Return the (X, Y) coordinate for the center point of the cell that contains the specified text.  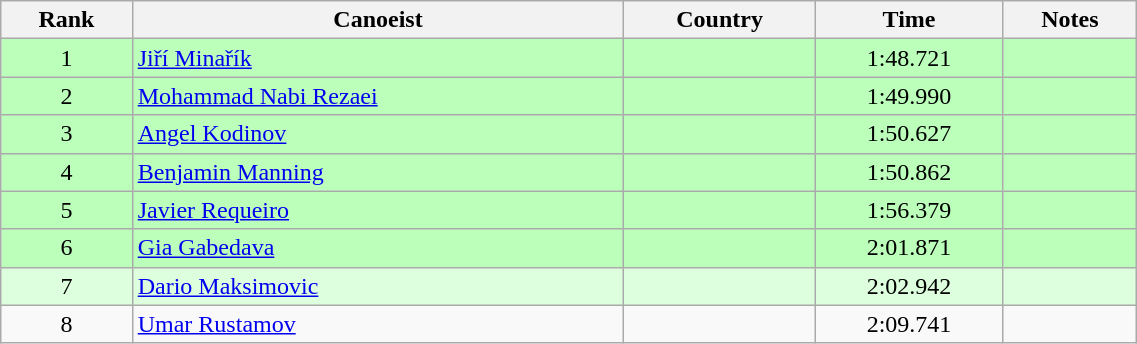
1 (66, 58)
2 (66, 96)
1:48.721 (909, 58)
1:50.862 (909, 172)
2:09.741 (909, 324)
Country (720, 20)
Javier Requeiro (378, 210)
1:56.379 (909, 210)
4 (66, 172)
Gia Gabedava (378, 248)
6 (66, 248)
Notes (1070, 20)
5 (66, 210)
8 (66, 324)
7 (66, 286)
2:02.942 (909, 286)
Time (909, 20)
1:49.990 (909, 96)
Rank (66, 20)
Angel Kodinov (378, 134)
Mohammad Nabi Rezaei (378, 96)
1:50.627 (909, 134)
3 (66, 134)
2:01.871 (909, 248)
Benjamin Manning (378, 172)
Umar Rustamov (378, 324)
Canoeist (378, 20)
Jiří Minařík (378, 58)
Dario Maksimovic (378, 286)
